Identify which cell holds the provided text, then report its [X, Y] central coordinate. 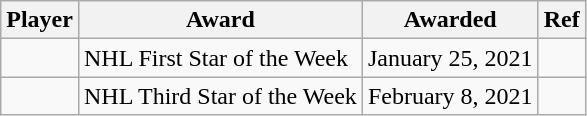
Player [40, 20]
February 8, 2021 [450, 96]
Award [220, 20]
Ref [562, 20]
January 25, 2021 [450, 58]
NHL Third Star of the Week [220, 96]
Awarded [450, 20]
NHL First Star of the Week [220, 58]
